From the cell containing the given text, extract its center point as [X, Y] coordinate. 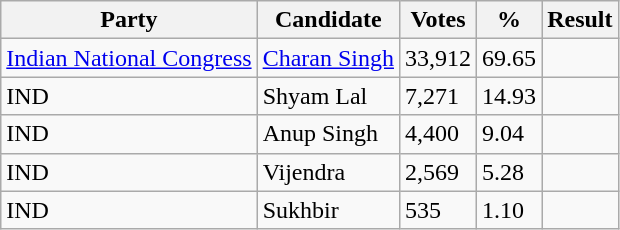
Candidate [328, 20]
14.93 [510, 96]
4,400 [438, 134]
Anup Singh [328, 134]
7,271 [438, 96]
33,912 [438, 58]
% [510, 20]
Result [580, 20]
69.65 [510, 58]
Vijendra [328, 172]
Charan Singh [328, 58]
1.10 [510, 210]
9.04 [510, 134]
Indian National Congress [129, 58]
Votes [438, 20]
2,569 [438, 172]
535 [438, 210]
Party [129, 20]
5.28 [510, 172]
Sukhbir [328, 210]
Shyam Lal [328, 96]
